Locate the cell with the specified text and output its [x, y] center coordinate. 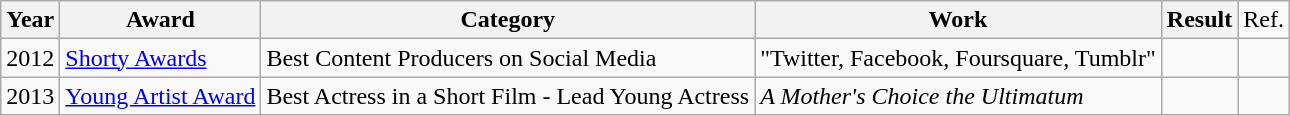
A Mother's Choice the Ultimatum [958, 96]
2012 [30, 58]
Category [508, 20]
Best Content Producers on Social Media [508, 58]
Award [160, 20]
Shorty Awards [160, 58]
Ref. [1264, 20]
Young Artist Award [160, 96]
Result [1199, 20]
Work [958, 20]
Year [30, 20]
Best Actress in a Short Film - Lead Young Actress [508, 96]
2013 [30, 96]
"Twitter, Facebook, Foursquare, Tumblr" [958, 58]
